Locate the cell with the specified text and output its [X, Y] center coordinate. 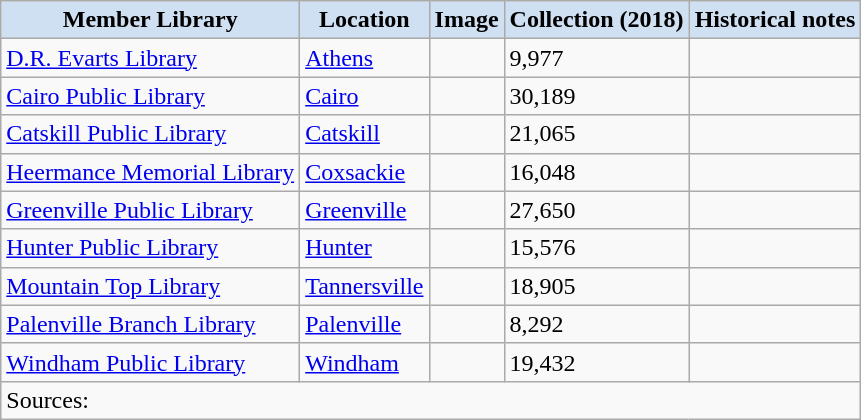
Cairo Public Library [150, 96]
Palenville [364, 324]
Hunter [364, 248]
Hunter Public Library [150, 248]
Sources: [431, 400]
Coxsackie [364, 172]
Catskill [364, 134]
Windham [364, 362]
Greenville [364, 210]
18,905 [596, 286]
Mountain Top Library [150, 286]
Athens [364, 58]
Heermance Memorial Library [150, 172]
15,576 [596, 248]
D.R. Evarts Library [150, 58]
Member Library [150, 20]
21,065 [596, 134]
Image [466, 20]
Windham Public Library [150, 362]
9,977 [596, 58]
Greenville Public Library [150, 210]
Cairo [364, 96]
27,650 [596, 210]
Location [364, 20]
Tannersville [364, 286]
Palenville Branch Library [150, 324]
Historical notes [775, 20]
Collection (2018) [596, 20]
8,292 [596, 324]
19,432 [596, 362]
16,048 [596, 172]
Catskill Public Library [150, 134]
30,189 [596, 96]
